Extract the (X, Y) coordinate from the center of the cell holding the provided text.  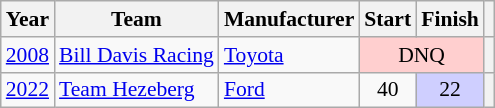
DNQ (422, 55)
Finish (450, 19)
Team Hezeberg (136, 90)
40 (388, 90)
Manufacturer (289, 19)
Toyota (289, 55)
Start (388, 19)
Ford (289, 90)
Bill Davis Racing (136, 55)
Team (136, 19)
22 (450, 90)
2008 (28, 55)
2022 (28, 90)
Year (28, 19)
